Identify which cell holds the provided text, then report its [x, y] central coordinate. 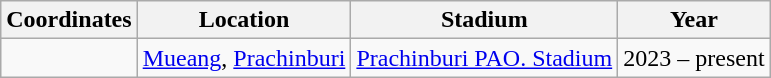
Stadium [484, 20]
2023 – present [694, 58]
Location [244, 20]
Coordinates [69, 20]
Prachinburi PAO. Stadium [484, 58]
Mueang, Prachinburi [244, 58]
Year [694, 20]
